Provide the (X, Y) coordinate of the cell's center where the given text is located.  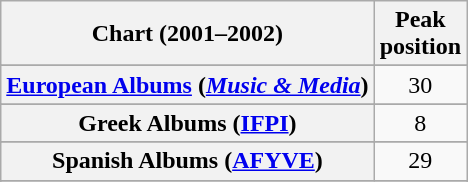
Peak position (420, 34)
Spanish Albums (AFYVE) (188, 161)
8 (420, 123)
European Albums (Music & Media) (188, 85)
29 (420, 161)
Chart (2001–2002) (188, 34)
Greek Albums (IFPI) (188, 123)
30 (420, 85)
